Extract the [X, Y] coordinate from the center of the cell holding the provided text.  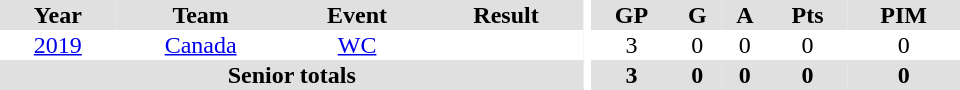
Result [506, 15]
A [745, 15]
G [698, 15]
2019 [58, 45]
Pts [808, 15]
Canada [201, 45]
GP [631, 15]
Year [58, 15]
PIM [904, 15]
Event [358, 15]
WC [358, 45]
Team [201, 15]
Senior totals [292, 75]
